Search for the cell housing the specified text and yield its (X, Y) center coordinate. 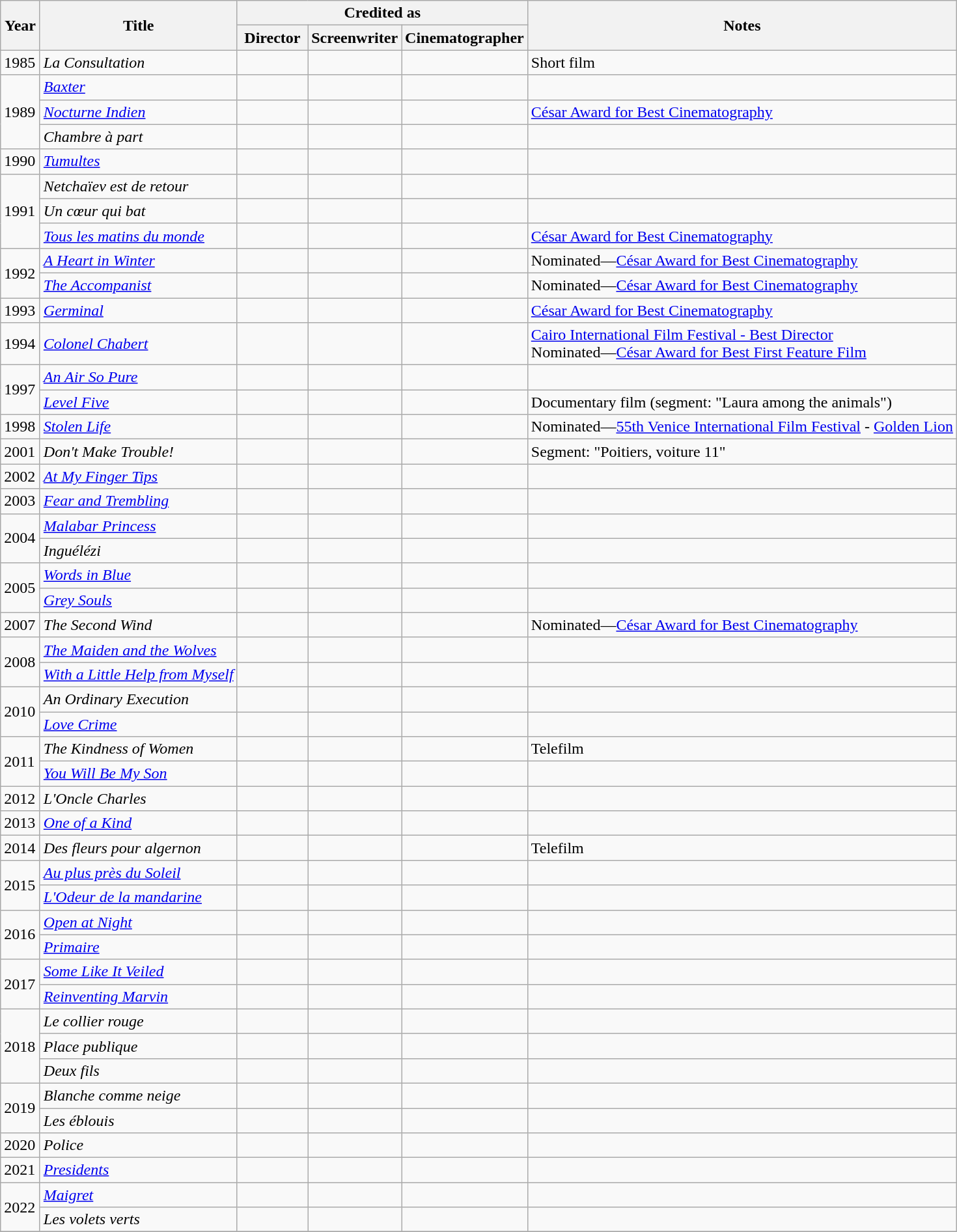
Un cœur qui bat (138, 211)
A Heart in Winter (138, 260)
Screenwriter (355, 38)
1985 (21, 62)
Level Five (138, 402)
Blanche comme neige (138, 1095)
Colonel Chabert (138, 344)
Nominated—55th Venice International Film Festival - Golden Lion (742, 427)
1989 (21, 112)
Segment: "Poitiers, voiture 11" (742, 452)
Notes (742, 25)
Cinematographer (465, 38)
2011 (21, 761)
Short film (742, 62)
Love Crime (138, 724)
2013 (21, 823)
Stolen Life (138, 427)
Credited as (382, 13)
An Air So Pure (138, 377)
Inguélézi (138, 551)
2021 (21, 1170)
Police (138, 1145)
An Ordinary Execution (138, 699)
Les éblouis (138, 1120)
Le collier rouge (138, 1021)
2002 (21, 476)
Netchaïev est de retour (138, 186)
The Accompanist (138, 285)
Year (21, 25)
Tous les matins du monde (138, 236)
One of a Kind (138, 823)
Maigret (138, 1195)
2010 (21, 711)
You Will Be My Son (138, 774)
Place publique (138, 1046)
Open at Night (138, 922)
1998 (21, 427)
2008 (21, 662)
The Kindness of Women (138, 749)
Some Like It Veiled (138, 972)
2017 (21, 984)
With a Little Help from Myself (138, 674)
2015 (21, 885)
Les volets verts (138, 1220)
2014 (21, 848)
2012 (21, 799)
2022 (21, 1207)
L'Odeur de la mandarine (138, 897)
Au plus près du Soleil (138, 873)
The Second Wind (138, 625)
Don't Make Trouble! (138, 452)
Title (138, 25)
1994 (21, 344)
Words in Blue (138, 575)
Baxter (138, 87)
Primaire (138, 947)
1990 (21, 161)
Des fleurs pour algernon (138, 848)
2016 (21, 935)
La Consultation (138, 62)
1993 (21, 310)
The Maiden and the Wolves (138, 650)
Tumultes (138, 161)
1997 (21, 390)
1991 (21, 211)
Deux fils (138, 1071)
At My Finger Tips (138, 476)
2004 (21, 538)
Presidents (138, 1170)
Director (272, 38)
Malabar Princess (138, 526)
2019 (21, 1108)
Documentary film (segment: "Laura among the animals") (742, 402)
L'Oncle Charles (138, 799)
2007 (21, 625)
2003 (21, 501)
Grey Souls (138, 600)
2020 (21, 1145)
1992 (21, 273)
Germinal (138, 310)
2005 (21, 588)
Reinventing Marvin (138, 996)
2001 (21, 452)
2018 (21, 1046)
Nocturne Indien (138, 112)
Chambre à part (138, 137)
Cairo International Film Festival - Best DirectorNominated—César Award for Best First Feature Film (742, 344)
Fear and Trembling (138, 501)
